Extract the (x, y) coordinate from the center of the cell holding the provided text.  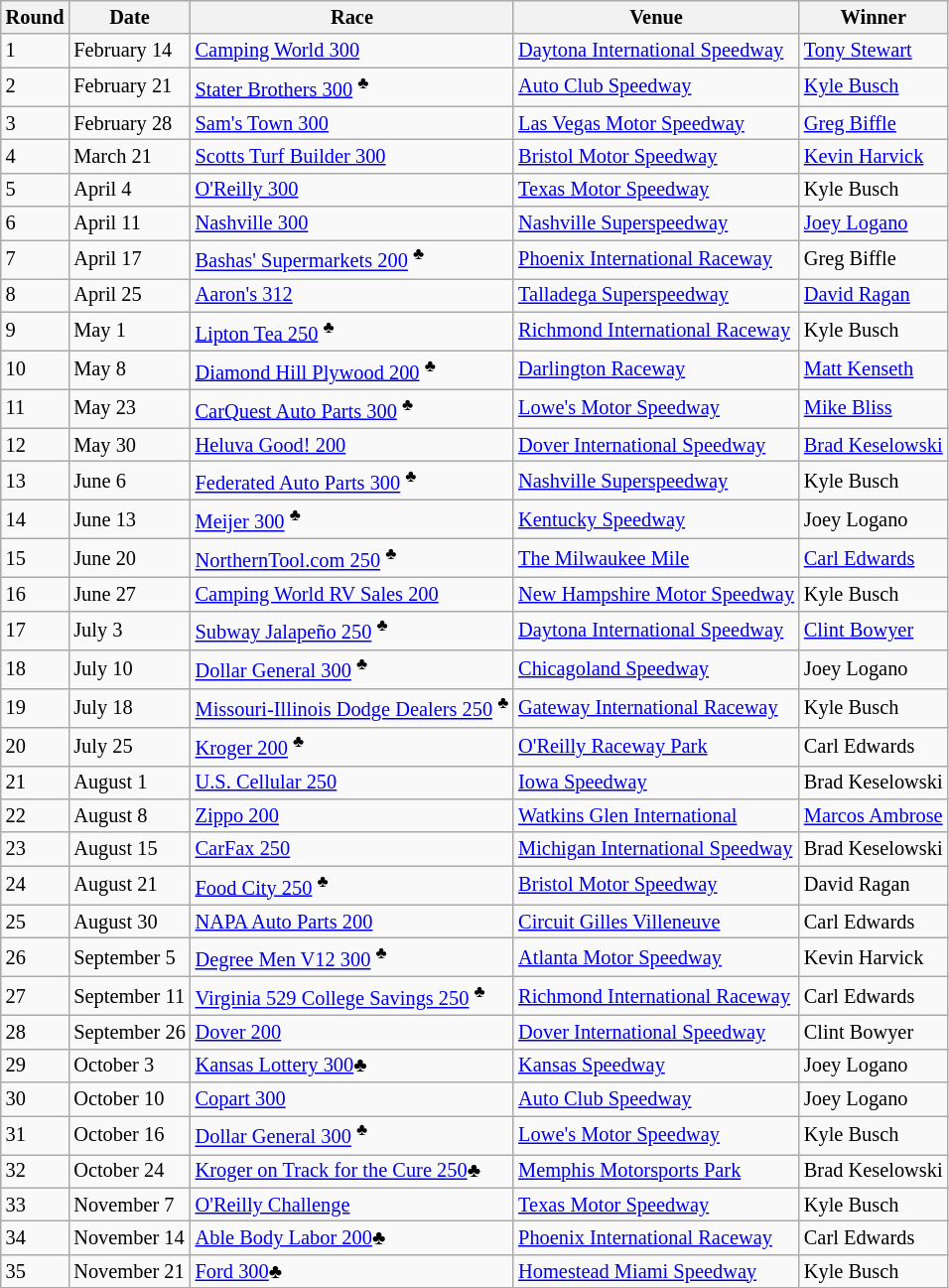
10 (36, 369)
32 (36, 1171)
June 6 (129, 481)
8 (36, 295)
August 30 (129, 922)
14 (36, 518)
September 11 (129, 995)
Matt Kenseth (874, 369)
4 (36, 156)
Virginia 529 College Savings 250 ♣ (352, 995)
O'Reilly Challenge (352, 1205)
Memphis Motorsports Park (656, 1171)
February 28 (129, 123)
18 (36, 669)
9 (36, 332)
April 4 (129, 190)
27 (36, 995)
Nashville 300 (352, 223)
28 (36, 1032)
Kentucky Speedway (656, 518)
September 5 (129, 957)
Circuit Gilles Villeneuve (656, 922)
13 (36, 481)
May 23 (129, 409)
30 (36, 1098)
Federated Auto Parts 300 ♣ (352, 481)
November 14 (129, 1237)
7 (36, 258)
Food City 250 ♣ (352, 886)
25 (36, 922)
February 14 (129, 51)
Gateway International Raceway (656, 707)
Winner (874, 17)
29 (36, 1066)
CarFax 250 (352, 849)
24 (36, 886)
35 (36, 1271)
20 (36, 747)
U.S. Cellular 250 (352, 783)
2 (36, 87)
Missouri-Illinois Dodge Dealers 250 ♣ (352, 707)
6 (36, 223)
October 24 (129, 1171)
34 (36, 1237)
1 (36, 51)
Heluva Good! 200 (352, 445)
3 (36, 123)
Camping World RV Sales 200 (352, 594)
16 (36, 594)
Able Body Labor 200♣ (352, 1237)
September 26 (129, 1032)
NorthernTool.com 250 ♣ (352, 558)
November 7 (129, 1205)
Homestead Miami Speedway (656, 1271)
11 (36, 409)
5 (36, 190)
Camping World 300 (352, 51)
Mike Bliss (874, 409)
April 11 (129, 223)
Stater Brothers 300 ♣ (352, 87)
26 (36, 957)
April 17 (129, 258)
Watkins Glen International (656, 815)
Ford 300♣ (352, 1271)
August 1 (129, 783)
Marcos Ambrose (874, 815)
May 1 (129, 332)
Venue (656, 17)
Scotts Turf Builder 300 (352, 156)
Meijer 300 ♣ (352, 518)
Kansas Lottery 300♣ (352, 1066)
O'Reilly 300 (352, 190)
CarQuest Auto Parts 300 ♣ (352, 409)
Michigan International Speedway (656, 849)
23 (36, 849)
Subway Jalapeño 250 ♣ (352, 630)
Las Vegas Motor Speedway (656, 123)
NAPA Auto Parts 200 (352, 922)
May 30 (129, 445)
June 27 (129, 594)
Tony Stewart (874, 51)
August 21 (129, 886)
Sam's Town 300 (352, 123)
February 21 (129, 87)
October 3 (129, 1066)
Bashas' Supermarkets 200 ♣ (352, 258)
June 13 (129, 518)
Degree Men V12 300 ♣ (352, 957)
Iowa Speedway (656, 783)
Chicagoland Speedway (656, 669)
12 (36, 445)
31 (36, 1134)
The Milwaukee Mile (656, 558)
Diamond Hill Plywood 200 ♣ (352, 369)
17 (36, 630)
Aaron's 312 (352, 295)
July 25 (129, 747)
Date (129, 17)
Kansas Speedway (656, 1066)
March 21 (129, 156)
New Hampshire Motor Speedway (656, 594)
Kroger 200 ♣ (352, 747)
August 15 (129, 849)
33 (36, 1205)
October 10 (129, 1098)
Atlanta Motor Speedway (656, 957)
October 16 (129, 1134)
Kroger on Track for the Cure 250♣ (352, 1171)
Copart 300 (352, 1098)
21 (36, 783)
O'Reilly Raceway Park (656, 747)
22 (36, 815)
July 10 (129, 669)
15 (36, 558)
19 (36, 707)
July 18 (129, 707)
July 3 (129, 630)
November 21 (129, 1271)
April 25 (129, 295)
May 8 (129, 369)
Lipton Tea 250 ♣ (352, 332)
Zippo 200 (352, 815)
Round (36, 17)
Race (352, 17)
June 20 (129, 558)
Dover 200 (352, 1032)
Darlington Raceway (656, 369)
Talladega Superspeedway (656, 295)
August 8 (129, 815)
